Scan for the cell matching the given text and deliver its (x, y) coordinate at center. 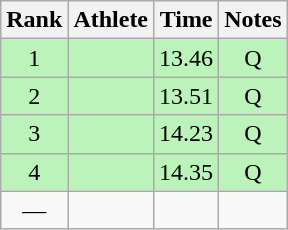
1 (34, 58)
Athlete (111, 20)
13.46 (186, 58)
3 (34, 134)
4 (34, 172)
13.51 (186, 96)
Rank (34, 20)
14.35 (186, 172)
14.23 (186, 134)
Time (186, 20)
Notes (253, 20)
2 (34, 96)
— (34, 210)
